Determine the (x, y) coordinate at the center of the cell enclosing the given text.  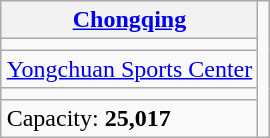
Yongchuan Sports Center (130, 69)
Chongqing (130, 20)
Capacity: 25,017 (130, 118)
